Determine the (x, y) coordinate at the center of the cell enclosing the given text.  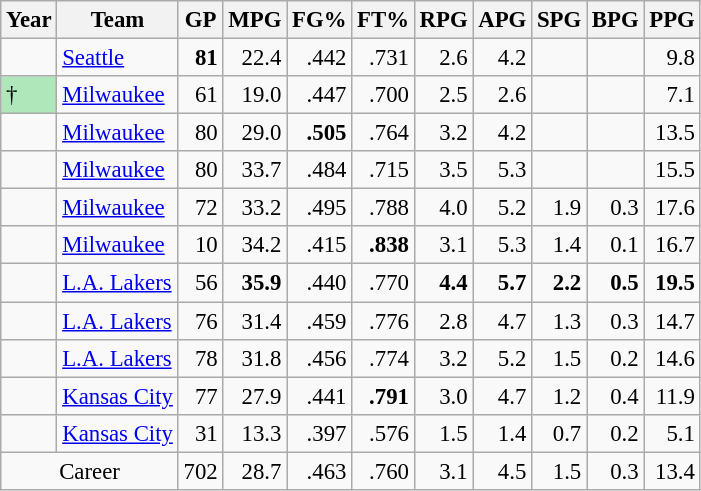
GP (200, 20)
56 (200, 283)
31.4 (255, 321)
BPG (616, 20)
PPG (672, 20)
.774 (384, 358)
72 (200, 208)
0.4 (616, 396)
.440 (320, 283)
.456 (320, 358)
.700 (384, 95)
Team (118, 20)
19.5 (672, 283)
FG% (320, 20)
1.9 (560, 208)
.442 (320, 58)
4.5 (502, 471)
29.0 (255, 133)
APG (502, 20)
.441 (320, 396)
MPG (255, 20)
13.5 (672, 133)
1.2 (560, 396)
61 (200, 95)
3.0 (444, 396)
19.0 (255, 95)
7.1 (672, 95)
.731 (384, 58)
22.4 (255, 58)
5.7 (502, 283)
.415 (320, 245)
4.0 (444, 208)
10 (200, 245)
2.2 (560, 283)
17.6 (672, 208)
.447 (320, 95)
14.6 (672, 358)
1.3 (560, 321)
FT% (384, 20)
13.4 (672, 471)
11.9 (672, 396)
4.4 (444, 283)
Year (29, 20)
3.5 (444, 170)
28.7 (255, 471)
.776 (384, 321)
.788 (384, 208)
76 (200, 321)
35.9 (255, 283)
81 (200, 58)
.760 (384, 471)
16.7 (672, 245)
33.7 (255, 170)
.715 (384, 170)
.484 (320, 170)
27.9 (255, 396)
.397 (320, 433)
SPG (560, 20)
2.8 (444, 321)
0.1 (616, 245)
.791 (384, 396)
.463 (320, 471)
.764 (384, 133)
78 (200, 358)
Career (90, 471)
5.1 (672, 433)
13.3 (255, 433)
15.5 (672, 170)
.770 (384, 283)
31.8 (255, 358)
34.2 (255, 245)
77 (200, 396)
2.5 (444, 95)
14.7 (672, 321)
Seattle (118, 58)
33.2 (255, 208)
702 (200, 471)
0.7 (560, 433)
.576 (384, 433)
† (29, 95)
RPG (444, 20)
31 (200, 433)
.495 (320, 208)
0.5 (616, 283)
.505 (320, 133)
9.8 (672, 58)
.838 (384, 245)
.459 (320, 321)
